Detect which cell encompasses the target text, then output its [x, y] center coordinate. 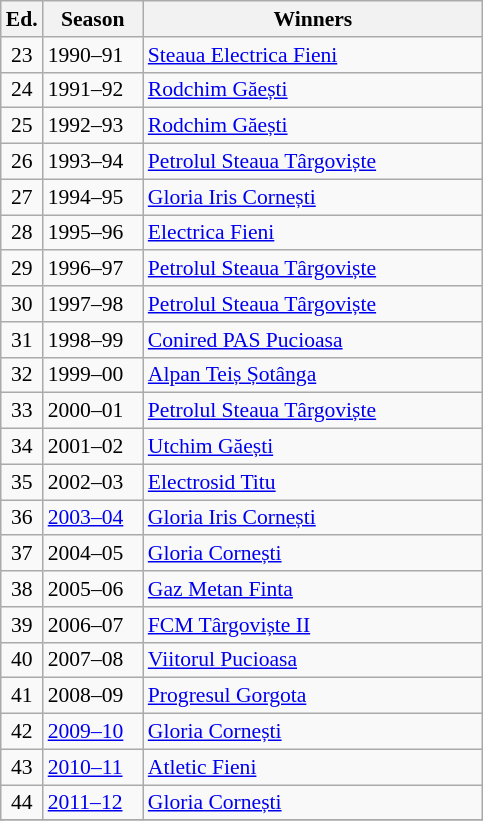
39 [22, 625]
Utchim Găești [313, 447]
Electrosid Titu [313, 482]
1993–94 [93, 162]
2009–10 [93, 732]
2008–09 [93, 696]
1997–98 [93, 304]
Ed. [22, 19]
Viitorul Pucioasa [313, 660]
Electrica Fieni [313, 233]
40 [22, 660]
FCM Târgoviște II [313, 625]
Gaz Metan Finta [313, 589]
34 [22, 447]
1995–96 [93, 233]
31 [22, 340]
36 [22, 518]
38 [22, 589]
35 [22, 482]
2000–01 [93, 411]
44 [22, 803]
37 [22, 554]
29 [22, 269]
26 [22, 162]
28 [22, 233]
2002–03 [93, 482]
2003–04 [93, 518]
42 [22, 732]
2011–12 [93, 803]
Winners [313, 19]
32 [22, 375]
2007–08 [93, 660]
2004–05 [93, 554]
1998–99 [93, 340]
41 [22, 696]
1992–93 [93, 126]
Conired PAS Pucioasa [313, 340]
30 [22, 304]
33 [22, 411]
24 [22, 90]
27 [22, 197]
Alpan Teiș Șotânga [313, 375]
43 [22, 767]
2006–07 [93, 625]
Atletic Fieni [313, 767]
1999–00 [93, 375]
Progresul Gorgota [313, 696]
2010–11 [93, 767]
2001–02 [93, 447]
25 [22, 126]
Steaua Electrica Fieni [313, 55]
23 [22, 55]
2005–06 [93, 589]
1994–95 [93, 197]
Season [93, 19]
1996–97 [93, 269]
1990–91 [93, 55]
1991–92 [93, 90]
